Output the (x, y) coordinate of the center of the cell containing the given text.  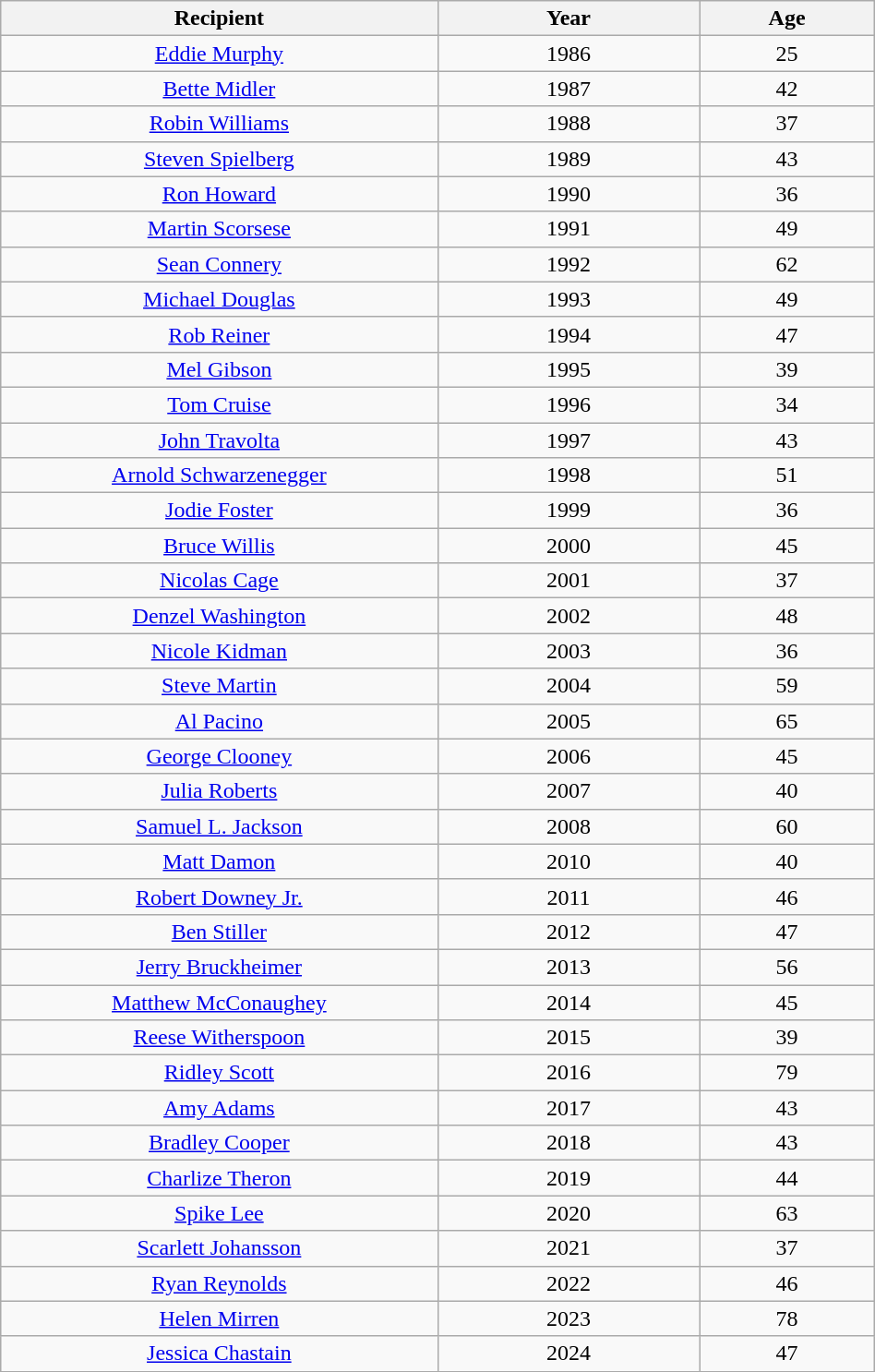
Matthew McConaughey (220, 1002)
Jessica Chastain (220, 1354)
2011 (569, 897)
1996 (569, 404)
65 (786, 721)
1999 (569, 511)
2023 (569, 1318)
Recipient (220, 18)
Jodie Foster (220, 511)
2015 (569, 1038)
2020 (569, 1213)
1995 (569, 369)
1986 (569, 54)
Year (569, 18)
Sean Connery (220, 264)
2007 (569, 791)
2024 (569, 1354)
1987 (569, 89)
79 (786, 1073)
2022 (569, 1283)
Robin Williams (220, 124)
Ridley Scott (220, 1073)
Robert Downey Jr. (220, 897)
Spike Lee (220, 1213)
2001 (569, 581)
59 (786, 686)
Matt Damon (220, 861)
Nicole Kidman (220, 651)
Amy Adams (220, 1108)
1998 (569, 475)
Reese Witherspoon (220, 1038)
Tom Cruise (220, 404)
Scarlett Johansson (220, 1248)
63 (786, 1213)
56 (786, 967)
Eddie Murphy (220, 54)
1991 (569, 229)
44 (786, 1178)
2016 (569, 1073)
1997 (569, 440)
Helen Mirren (220, 1318)
51 (786, 475)
42 (786, 89)
2003 (569, 651)
Michael Douglas (220, 299)
Ben Stiller (220, 932)
1988 (569, 124)
Rob Reiner (220, 334)
60 (786, 826)
John Travolta (220, 440)
Samuel L. Jackson (220, 826)
Steven Spielberg (220, 159)
2013 (569, 967)
78 (786, 1318)
Steve Martin (220, 686)
2010 (569, 861)
1989 (569, 159)
25 (786, 54)
2006 (569, 756)
Denzel Washington (220, 616)
2004 (569, 686)
George Clooney (220, 756)
2008 (569, 826)
Bruce Willis (220, 546)
2021 (569, 1248)
Nicolas Cage (220, 581)
Ryan Reynolds (220, 1283)
Arnold Schwarzenegger (220, 475)
Ron Howard (220, 194)
1990 (569, 194)
Al Pacino (220, 721)
48 (786, 616)
1994 (569, 334)
Mel Gibson (220, 369)
Age (786, 18)
Julia Roberts (220, 791)
62 (786, 264)
Jerry Bruckheimer (220, 967)
2017 (569, 1108)
2005 (569, 721)
Martin Scorsese (220, 229)
2019 (569, 1178)
1993 (569, 299)
2018 (569, 1143)
2002 (569, 616)
Bradley Cooper (220, 1143)
1992 (569, 264)
2014 (569, 1002)
2012 (569, 932)
Charlize Theron (220, 1178)
34 (786, 404)
2000 (569, 546)
Bette Midler (220, 89)
